From the cell containing the given text, extract its center point as [X, Y] coordinate. 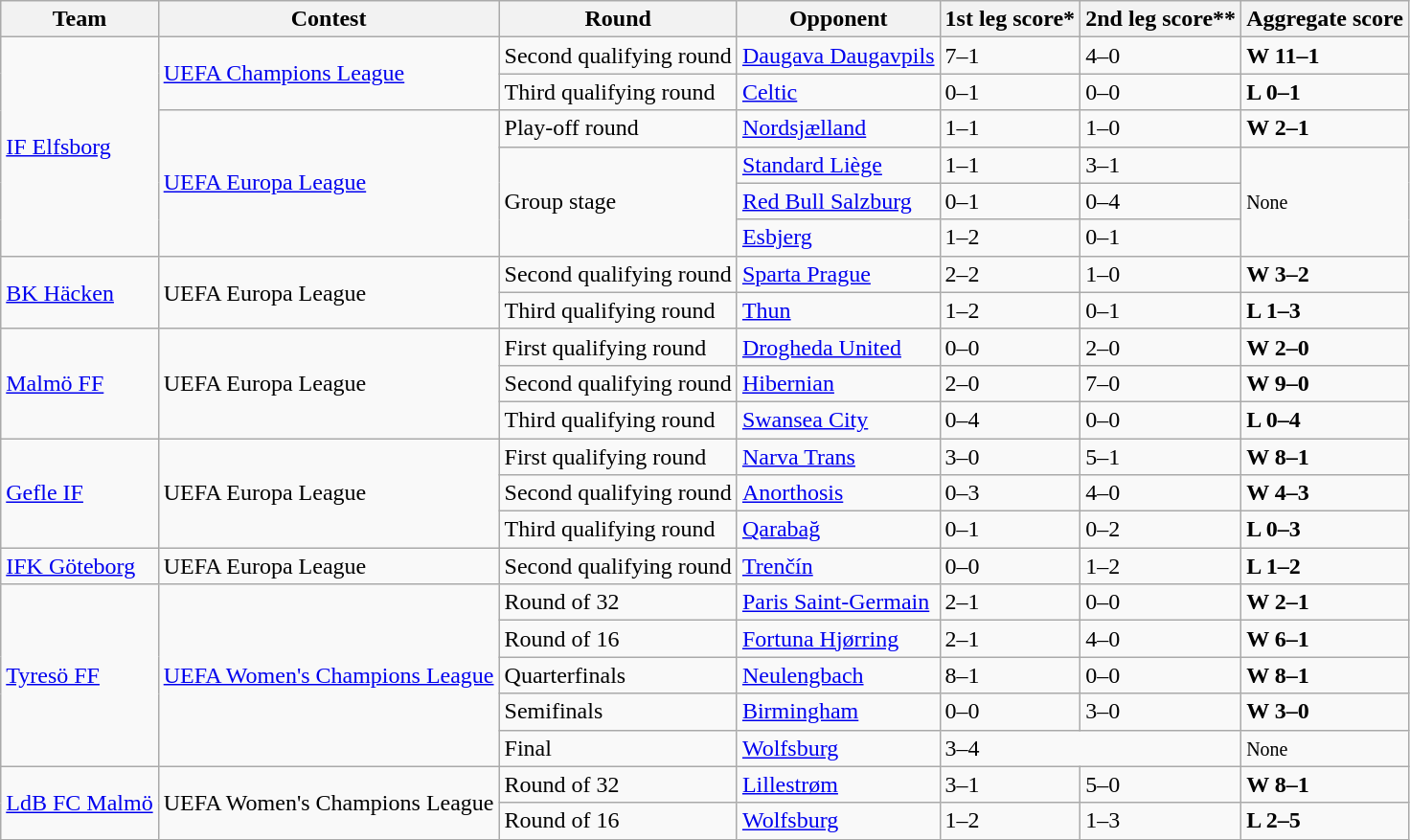
L 2–5 [1326, 821]
Malmö FF [80, 383]
Narva Trans [838, 457]
Celtic [838, 92]
Tyresö FF [80, 675]
8–1 [1010, 675]
5–0 [1161, 784]
L 0–3 [1326, 530]
Paris Saint-Germain [838, 602]
1st leg score* [1010, 19]
Semifinals [618, 712]
L 0–1 [1326, 92]
Red Bull Salzburg [838, 201]
1–3 [1161, 821]
W 6–1 [1326, 639]
Opponent [838, 19]
Thun [838, 310]
IFK Göteborg [80, 566]
2nd leg score** [1161, 19]
Esbjerg [838, 238]
Nordsjælland [838, 128]
Gefle IF [80, 493]
Contest [329, 19]
Qarabağ [838, 530]
2–2 [1010, 274]
W 2–0 [1326, 347]
0–2 [1161, 530]
Swansea City [838, 420]
7–1 [1010, 56]
Anorthosis [838, 493]
0–3 [1010, 493]
Hibernian [838, 383]
5–1 [1161, 457]
Standard Liège [838, 165]
Fortuna Hjørring [838, 639]
Round [618, 19]
UEFA Champions League [329, 74]
Play-off round [618, 128]
W 3–2 [1326, 274]
Neulengbach [838, 675]
3–4 [1090, 748]
Quarterfinals [618, 675]
IF Elfsborg [80, 147]
Birmingham [838, 712]
L 0–4 [1326, 420]
7–0 [1161, 383]
Daugava Daugavpils [838, 56]
BK Häcken [80, 292]
Drogheda United [838, 347]
Aggregate score [1326, 19]
Sparta Prague [838, 274]
L 1–3 [1326, 310]
W 4–3 [1326, 493]
Trenčín [838, 566]
L 1–2 [1326, 566]
Final [618, 748]
LdB FC Malmö [80, 803]
W 3–0 [1326, 712]
W 9–0 [1326, 383]
Team [80, 19]
Lillestrøm [838, 784]
W 11–1 [1326, 56]
Group stage [618, 201]
